For the text-containing cell, return its midpoint in (x, y) coordinate format. 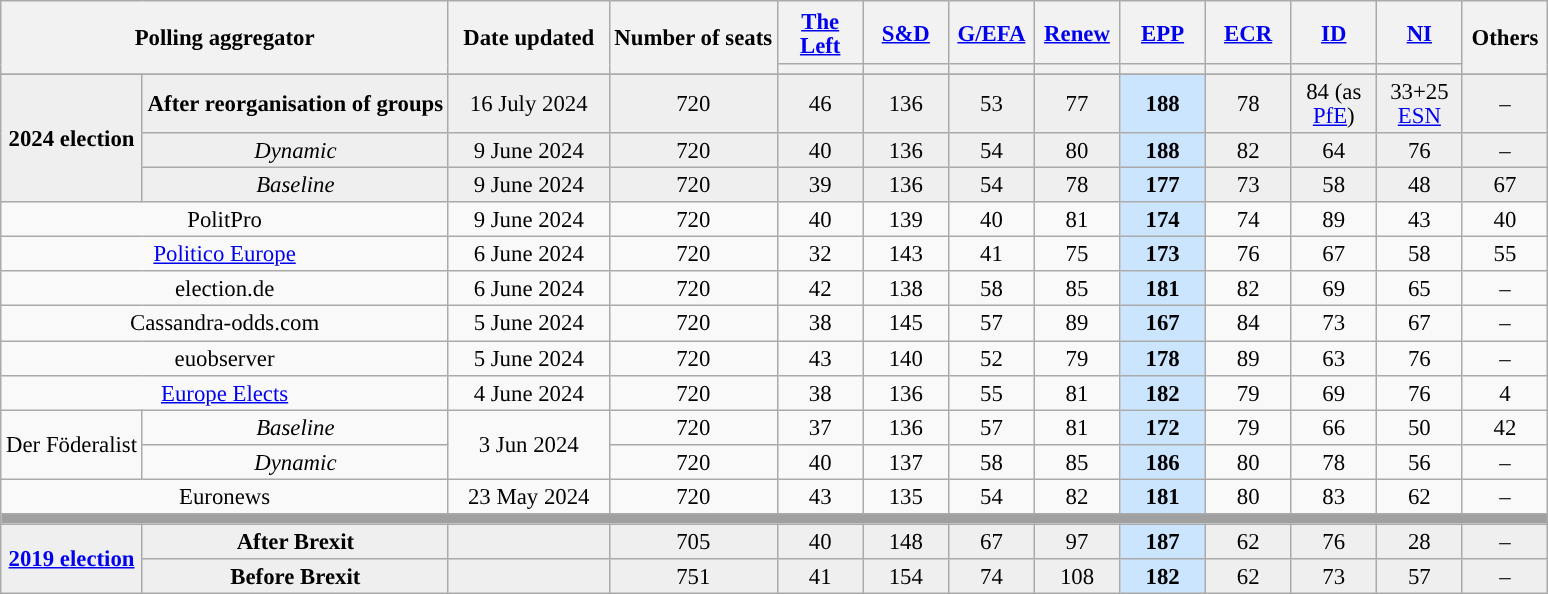
187 (1163, 542)
75 (1077, 254)
173 (1163, 254)
174 (1163, 220)
S&D (906, 32)
186 (1163, 462)
Date updated (528, 38)
2019 election (72, 558)
Before Brexit (295, 576)
39 (820, 186)
The Left (820, 32)
Euronews (225, 496)
84 (1248, 324)
137 (906, 462)
177 (1163, 186)
G/EFA (992, 32)
election.de (225, 290)
139 (906, 220)
After reorganisation of groups (295, 104)
3 Jun 2024 (528, 444)
135 (906, 496)
52 (992, 358)
EPP (1163, 32)
143 (906, 254)
37 (820, 428)
2024 election (72, 139)
84 (as PfE) (1334, 104)
178 (1163, 358)
Europe Elects (225, 392)
705 (693, 542)
Renew (1077, 32)
148 (906, 542)
16 July 2024 (528, 104)
After Brexit (295, 542)
167 (1163, 324)
64 (1334, 150)
PolitPro (225, 220)
751 (693, 576)
28 (1420, 542)
145 (906, 324)
4 (1505, 392)
50 (1420, 428)
46 (820, 104)
140 (906, 358)
66 (1334, 428)
Others (1505, 38)
65 (1420, 290)
33+25 ESN (1420, 104)
23 May 2024 (528, 496)
108 (1077, 576)
ECR (1248, 32)
53 (992, 104)
euobserver (225, 358)
77 (1077, 104)
4 June 2024 (528, 392)
154 (906, 576)
ID (1334, 32)
Polling aggregator (225, 38)
138 (906, 290)
63 (1334, 358)
Number of seats (693, 38)
32 (820, 254)
Politico Europe (225, 254)
56 (1420, 462)
48 (1420, 186)
83 (1334, 496)
NI (1420, 32)
Cassandra-odds.com (225, 324)
172 (1163, 428)
97 (1077, 542)
Der Föderalist (72, 444)
